Provide the [X, Y] coordinate of the cell's center where the given text is located.  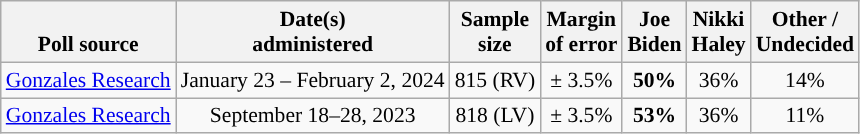
JoeBiden [654, 32]
11% [805, 116]
Samplesize [496, 32]
14% [805, 80]
50% [654, 80]
815 (RV) [496, 80]
NikkiHaley [719, 32]
Poll source [88, 32]
818 (LV) [496, 116]
Date(s)administered [313, 32]
January 23 – February 2, 2024 [313, 80]
Marginof error [581, 32]
September 18–28, 2023 [313, 116]
Other /Undecided [805, 32]
53% [654, 116]
